Identify which cell holds the provided text, then report its [X, Y] central coordinate. 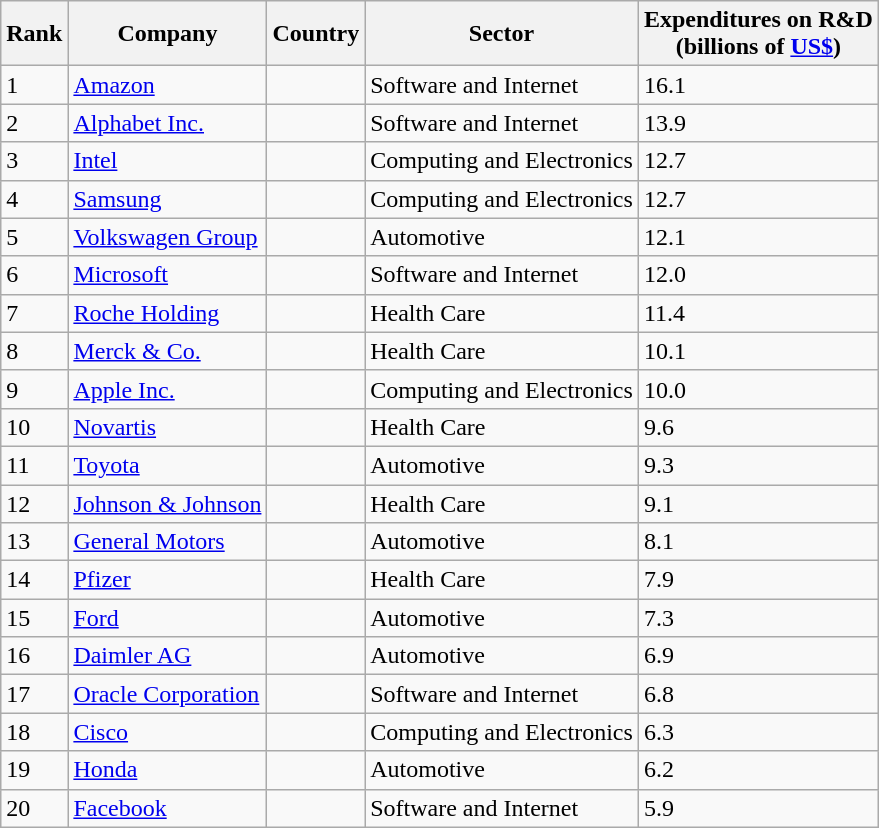
18 [34, 732]
Oracle Corporation [168, 694]
Johnson & Johnson [168, 503]
19 [34, 770]
12 [34, 503]
6 [34, 275]
7.9 [758, 580]
11.4 [758, 313]
Expenditures on R&D (billions of US$) [758, 34]
Honda [168, 770]
6.2 [758, 770]
12.1 [758, 237]
6.3 [758, 732]
9 [34, 389]
5 [34, 237]
7.3 [758, 618]
Alphabet Inc. [168, 123]
Company [168, 34]
2 [34, 123]
5.9 [758, 808]
13 [34, 542]
Country [316, 34]
3 [34, 161]
Sector [502, 34]
10.1 [758, 351]
General Motors [168, 542]
20 [34, 808]
Novartis [168, 427]
8.1 [758, 542]
10.0 [758, 389]
Microsoft [168, 275]
Facebook [168, 808]
Toyota [168, 465]
9.3 [758, 465]
9.6 [758, 427]
Daimler AG [168, 656]
Ford [168, 618]
Cisco [168, 732]
6.9 [758, 656]
17 [34, 694]
7 [34, 313]
9.1 [758, 503]
Roche Holding [168, 313]
11 [34, 465]
Apple Inc. [168, 389]
10 [34, 427]
Volkswagen Group [168, 237]
16.1 [758, 85]
6.8 [758, 694]
12.0 [758, 275]
Samsung [168, 199]
Rank [34, 34]
Amazon [168, 85]
15 [34, 618]
Merck & Co. [168, 351]
4 [34, 199]
Intel [168, 161]
16 [34, 656]
8 [34, 351]
Pfizer [168, 580]
14 [34, 580]
1 [34, 85]
13.9 [758, 123]
